Scan for the cell matching the given text and deliver its [X, Y] coordinate at center. 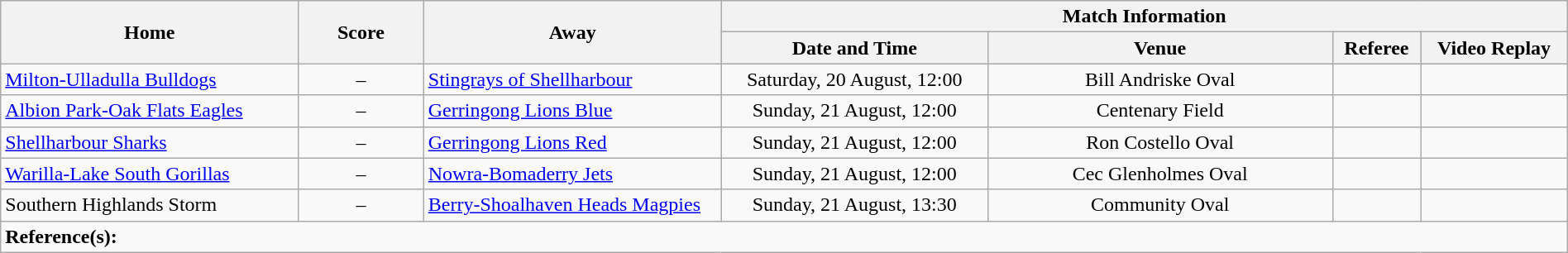
Nowra-Bomaderry Jets [572, 174]
Date and Time [854, 48]
Saturday, 20 August, 12:00 [854, 79]
Southern Highlands Storm [150, 205]
Referee [1376, 48]
Cec Glenholmes Oval [1159, 174]
Venue [1159, 48]
Community Oval [1159, 205]
Match Information [1145, 17]
Bill Andriske Oval [1159, 79]
Score [361, 32]
Warilla-Lake South Gorillas [150, 174]
Shellharbour Sharks [150, 142]
Away [572, 32]
Ron Costello Oval [1159, 142]
Centenary Field [1159, 111]
Stingrays of Shellharbour [572, 79]
Albion Park-Oak Flats Eagles [150, 111]
Berry-Shoalhaven Heads Magpies [572, 205]
Gerringong Lions Blue [572, 111]
Sunday, 21 August, 13:30 [854, 205]
Reference(s): [784, 236]
Video Replay [1494, 48]
Milton-Ulladulla Bulldogs [150, 79]
Gerringong Lions Red [572, 142]
Home [150, 32]
